Capture the cell that displays the provided text and extract its [x, y] central coordinate. 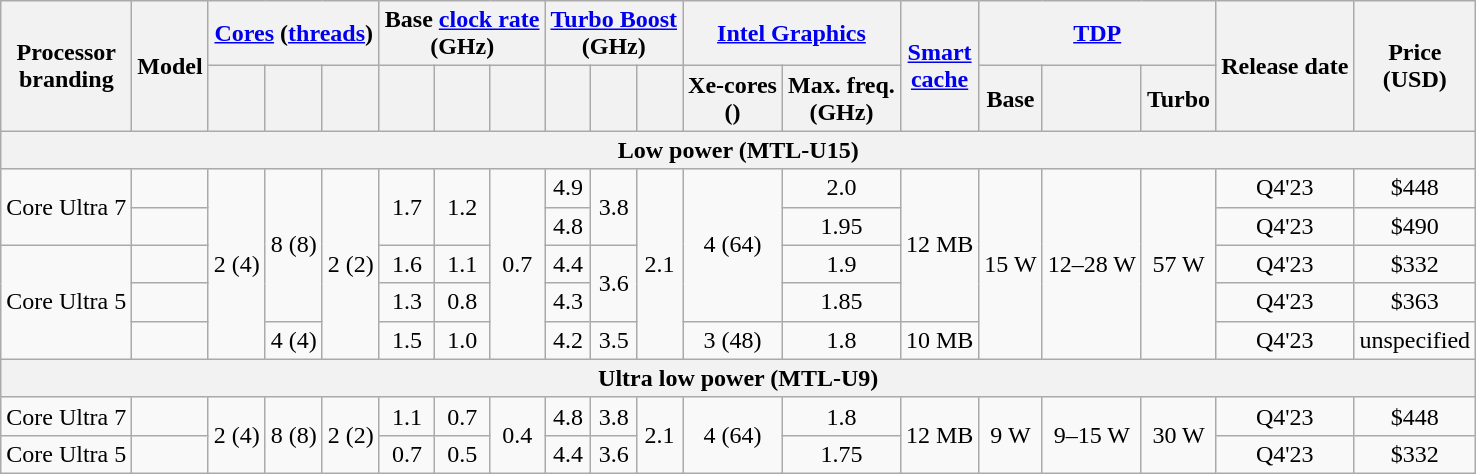
12–28 W [1092, 264]
1.85 [841, 302]
Smartcache [939, 66]
Turbo [1178, 98]
1.3 [406, 302]
Base [1010, 98]
1.7 [406, 207]
9–15 W [1092, 435]
Release date [1285, 66]
1.6 [406, 264]
0.4 [518, 435]
1.0 [462, 340]
unspecified [1415, 340]
1.9 [841, 264]
2.0 [841, 188]
Xe-cores() [733, 98]
$490 [1415, 226]
Cores (threads) [294, 34]
1.95 [841, 226]
TDP [1098, 34]
Max. freq.(GHz) [841, 98]
3 (48) [733, 340]
4.2 [568, 340]
Price(USD) [1415, 66]
Turbo Boost(GHz) [614, 34]
Model [170, 66]
Ultra low power (MTL-U9) [738, 378]
57 W [1178, 264]
Processorbranding [66, 66]
9 W [1010, 435]
4 (4) [294, 340]
4.9 [568, 188]
0.5 [462, 454]
1.75 [841, 454]
15 W [1010, 264]
30 W [1178, 435]
Intel Graphics [792, 34]
Low power (MTL-U15) [738, 150]
Base clock rate(GHz) [462, 34]
$363 [1415, 302]
10 MB [939, 340]
3.5 [614, 340]
1.5 [406, 340]
4.3 [568, 302]
1.2 [462, 207]
0.8 [462, 302]
